Return (x, y) of the center of cell containing provided text 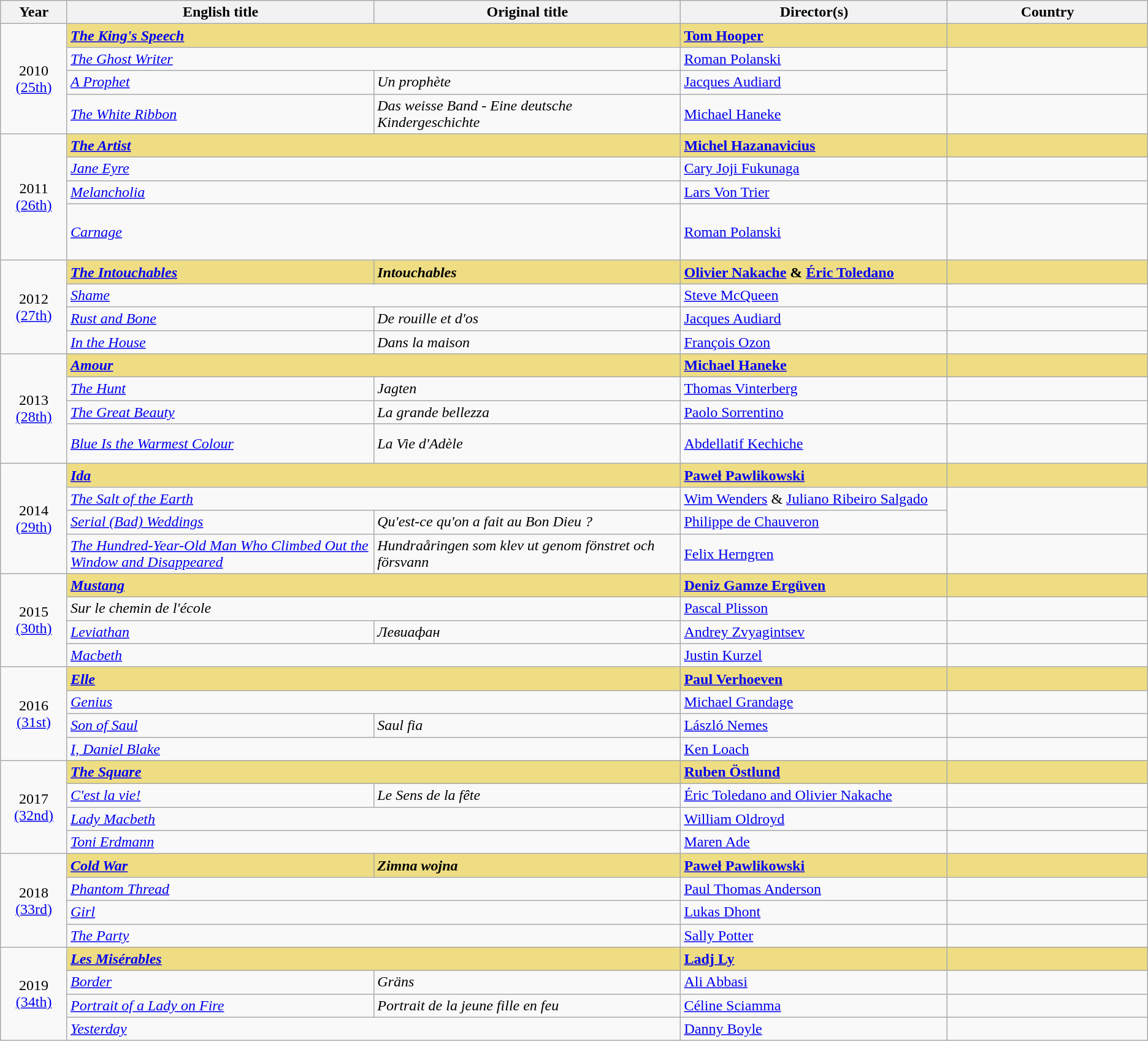
The Salt of the Earth (373, 499)
Danny Boyle (814, 1029)
Éric Toledano and Olivier Nakache (814, 796)
In the House (220, 342)
Zimna wojna (527, 866)
The Hundred-Year-Old Man Who Climbed Out the Window and Disappeared (220, 553)
The Ghost Writer (373, 59)
Paul Verhoeven (814, 678)
2019(34th) (34, 994)
Portrait de la jeune fille en feu (527, 1005)
Ali Abbasi (814, 982)
Ida (373, 475)
Genius (373, 702)
Lady Macbeth (373, 819)
Hundraåringen som klev ut genom fönstret och försvann (527, 553)
Philippe de Chauveron (814, 522)
Paul Thomas Anderson (814, 889)
Serial (Bad) Weddings (220, 522)
Jagten (527, 389)
Andrey Zvyagintsev (814, 632)
Steve McQueen (814, 295)
Michael Grandage (814, 702)
Maren Ade (814, 842)
Paolo Sorrentino (814, 412)
Intouchables (527, 272)
Melancholia (373, 192)
Yesterday (373, 1029)
Country (1047, 12)
The Artist (373, 145)
Lukas Dhont (814, 912)
Gräns (527, 982)
The Great Beauty (220, 412)
Левиафан (527, 632)
Cold War (220, 866)
László Nemes (814, 725)
Toni Erdmann (373, 842)
Ruben Östlund (814, 772)
Sally Potter (814, 935)
Mustang (373, 585)
The Hunt (220, 389)
A Prophet (220, 82)
2016(31st) (34, 713)
Justin Kurzel (814, 655)
Das weisse Band - Eine deutsche Kindergeschichte (527, 114)
Deniz Gamze Ergüven (814, 585)
Michel Hazanavicius (814, 145)
Border (220, 982)
Girl (373, 912)
Dans la maison (527, 342)
Original title (527, 12)
Director(s) (814, 12)
2013(28th) (34, 409)
Ladj Ly (814, 959)
Tom Hooper (814, 36)
2018(33rd) (34, 901)
Felix Herngren (814, 553)
Cary Joji Fukunaga (814, 169)
Lars Von Trier (814, 192)
William Oldroyd (814, 819)
Un prophète (527, 82)
Carnage (373, 232)
Le Sens de la fête (527, 796)
Abdellatif Kechiche (814, 444)
Jane Eyre (373, 169)
2017(32nd) (34, 807)
Ken Loach (814, 749)
Macbeth (373, 655)
Saul fia (527, 725)
Elle (373, 678)
La grande bellezza (527, 412)
The Square (373, 772)
Olivier Nakache & Éric Toledano (814, 272)
La Vie d'Adèle (527, 444)
Leviathan (220, 632)
Pascal Plisson (814, 609)
The King's Speech (373, 36)
Sur le chemin de l'école (373, 609)
Amour (373, 366)
De rouille et d'os (527, 318)
Blue Is the Warmest Colour (220, 444)
C'est la vie! (220, 796)
The White Ribbon (220, 114)
The Intouchables (220, 272)
Thomas Vinterberg (814, 389)
2010(25th) (34, 79)
Son of Saul (220, 725)
2012(27th) (34, 307)
English title (220, 12)
2015(30th) (34, 620)
Year (34, 12)
2011(26th) (34, 197)
Céline Sciamma (814, 1005)
François Ozon (814, 342)
I, Daniel Blake (373, 749)
Phantom Thread (373, 889)
Shame (373, 295)
The Party (373, 935)
Les Misérables (373, 959)
Portrait of a Lady on Fire (220, 1005)
Qu'est-ce qu'on a fait au Bon Dieu ? (527, 522)
2014(29th) (34, 519)
Rust and Bone (220, 318)
Wim Wenders & Juliano Ribeiro Salgado (814, 499)
